Provide the [X, Y] coordinate of the cell's center where the given text is located.  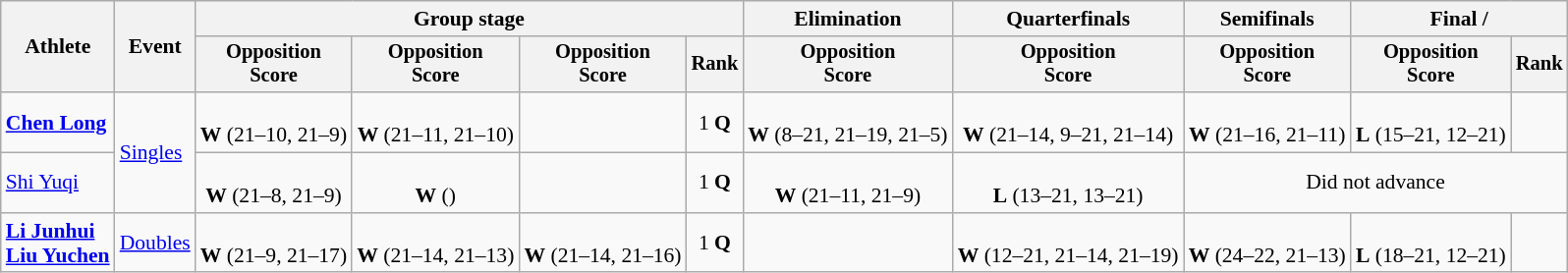
W (21–10, 21–9) [273, 122]
W (12–21, 21–14, 21–19) [1069, 244]
W (21–9, 21–17) [273, 244]
Shi Yuqi [58, 183]
Athlete [58, 47]
Final / [1460, 19]
Did not advance [1375, 183]
W (21–14, 21–13) [435, 244]
Doubles [155, 244]
Event [155, 47]
Group stage [470, 19]
W (21–11, 21–10) [435, 122]
Singles [155, 152]
W (21–14, 21–16) [602, 244]
L (18–21, 12–21) [1430, 244]
Elimination [847, 19]
Quarterfinals [1069, 19]
W (21–11, 21–9) [847, 183]
W (8–21, 21–19, 21–5) [847, 122]
W (21–8, 21–9) [273, 183]
L (15–21, 12–21) [1430, 122]
Li JunhuiLiu Yuchen [58, 244]
W (21–16, 21–11) [1267, 122]
W () [435, 183]
W (24–22, 21–13) [1267, 244]
L (13–21, 13–21) [1069, 183]
W (21–14, 9–21, 21–14) [1069, 122]
Semifinals [1267, 19]
Chen Long [58, 122]
